Detect which cell encompasses the target text, then output its [X, Y] center coordinate. 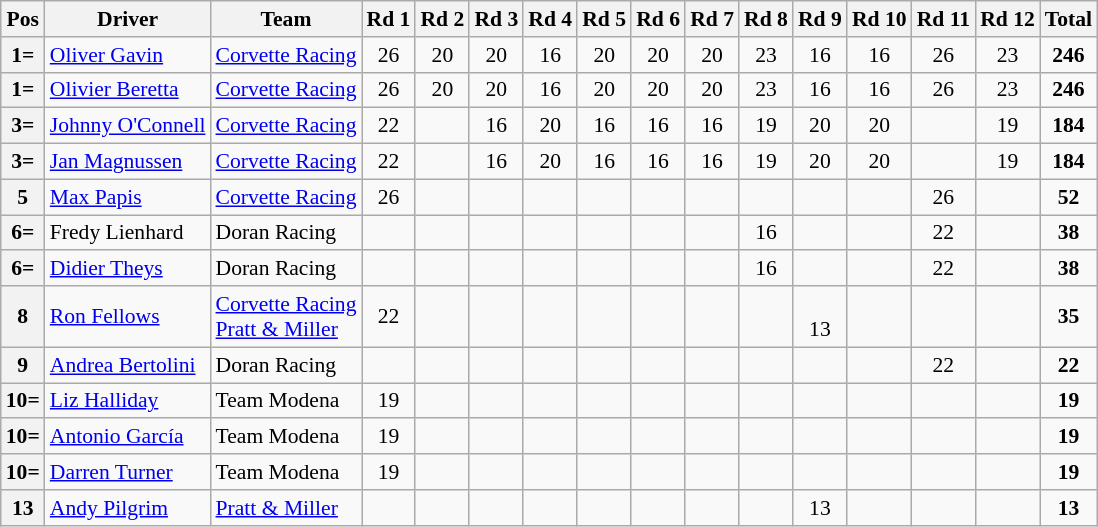
Rd 9 [820, 19]
Driver [128, 19]
Rd 3 [496, 19]
Olivier Beretta [128, 90]
Rd 7 [712, 19]
Max Papis [128, 197]
52 [1068, 197]
35 [1068, 316]
Johnny O'Connell [128, 126]
Pos [23, 19]
Jan Magnussen [128, 162]
Oliver Gavin [128, 55]
Ron Fellows [128, 316]
Andy Pilgrim [128, 508]
9 [23, 365]
Rd 5 [604, 19]
Rd 11 [944, 19]
8 [23, 316]
Didier Theys [128, 269]
Corvette Racing Pratt & Miller [286, 316]
Antonio García [128, 437]
Rd 10 [880, 19]
Rd 2 [442, 19]
Pratt & Miller [286, 508]
5 [23, 197]
Andrea Bertolini [128, 365]
Liz Halliday [128, 401]
Darren Turner [128, 472]
Rd 8 [766, 19]
Rd 12 [1008, 19]
Team [286, 19]
Fredy Lienhard [128, 233]
Rd 6 [658, 19]
Rd 4 [550, 19]
Rd 1 [389, 19]
Total [1068, 19]
